Locate the cell with the specified text and output its (X, Y) center coordinate. 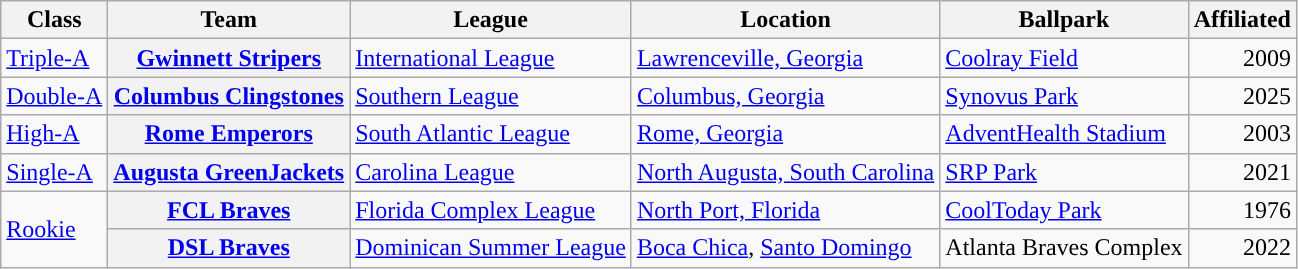
Team (229, 20)
North Port, Florida (785, 210)
CoolToday Park (1064, 210)
Southern League (491, 96)
2009 (1242, 58)
Columbus Clingstones (229, 96)
Rome Emperors (229, 134)
Carolina League (491, 172)
League (491, 20)
Gwinnett Stripers (229, 58)
Florida Complex League (491, 210)
SRP Park (1064, 172)
Atlanta Braves Complex (1064, 248)
Coolray Field (1064, 58)
Dominican Summer League (491, 248)
Rome, Georgia (785, 134)
Lawrenceville, Georgia (785, 58)
DSL Braves (229, 248)
Augusta GreenJackets (229, 172)
Double-A (54, 96)
2021 (1242, 172)
Columbus, Georgia (785, 96)
North Augusta, South Carolina (785, 172)
FCL Braves (229, 210)
International League (491, 58)
Location (785, 20)
Boca Chica, Santo Domingo (785, 248)
Ballpark (1064, 20)
Rookie (54, 229)
Class (54, 20)
2025 (1242, 96)
Synovus Park (1064, 96)
South Atlantic League (491, 134)
2003 (1242, 134)
Triple-A (54, 58)
Single-A (54, 172)
AdventHealth Stadium (1064, 134)
2022 (1242, 248)
High-A (54, 134)
1976 (1242, 210)
Affiliated (1242, 20)
